Extract the [x, y] coordinate from the center of the cell holding the provided text.  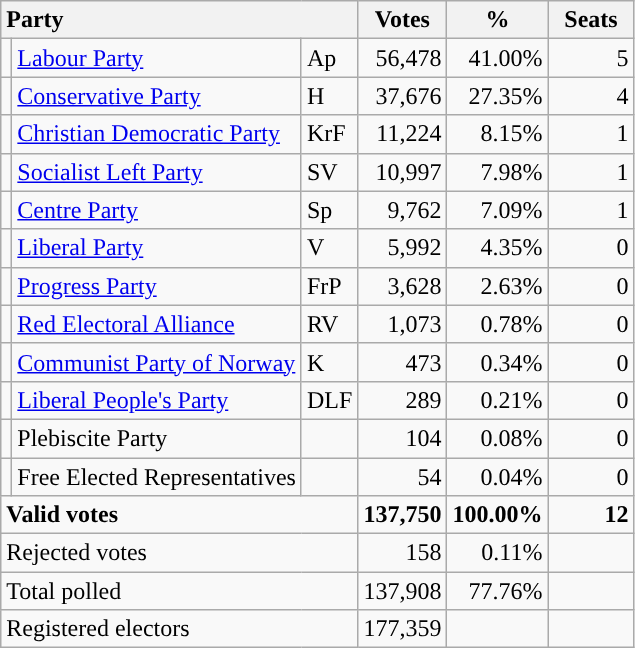
Socialist Left Party [157, 172]
9,762 [402, 210]
41.00% [498, 58]
0.34% [498, 362]
11,224 [402, 134]
Liberal People's Party [157, 400]
5,992 [402, 248]
100.00% [498, 515]
473 [402, 362]
137,908 [402, 591]
104 [402, 438]
4 [591, 96]
Party [180, 20]
Ap [329, 58]
77.76% [498, 591]
27.35% [498, 96]
Total polled [180, 591]
7.98% [498, 172]
SV [329, 172]
0.08% [498, 438]
Valid votes [180, 515]
Seats [591, 20]
Progress Party [157, 286]
Sp [329, 210]
177,359 [402, 629]
Liberal Party [157, 248]
10,997 [402, 172]
Centre Party [157, 210]
Communist Party of Norway [157, 362]
5 [591, 58]
Christian Democratic Party [157, 134]
0.11% [498, 553]
Conservative Party [157, 96]
289 [402, 400]
Red Electoral Alliance [157, 324]
158 [402, 553]
H [329, 96]
K [329, 362]
Free Elected Representatives [157, 477]
KrF [329, 134]
4.35% [498, 248]
RV [329, 324]
V [329, 248]
0.21% [498, 400]
2.63% [498, 286]
56,478 [402, 58]
54 [402, 477]
3,628 [402, 286]
Labour Party [157, 58]
Rejected votes [180, 553]
Votes [402, 20]
% [498, 20]
0.04% [498, 477]
Plebiscite Party [157, 438]
7.09% [498, 210]
8.15% [498, 134]
DLF [329, 400]
FrP [329, 286]
12 [591, 515]
137,750 [402, 515]
0.78% [498, 324]
1,073 [402, 324]
37,676 [402, 96]
Registered electors [180, 629]
